Determine the [x, y] coordinate at the center of the cell enclosing the given text.  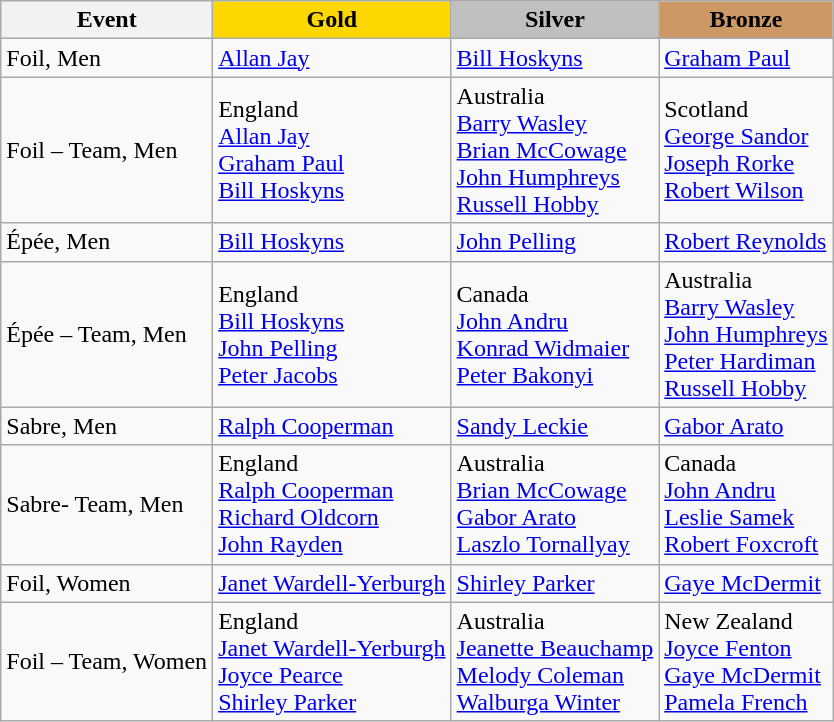
Australia Barry WasleyBrian McCowageJohn HumphreysRussell Hobby [555, 150]
Foil, Men [107, 58]
Bronze [746, 20]
Australia Jeanette BeauchampMelody ColemanWalburga Winter [555, 662]
Australia Brian McCowageGabor AratoLaszlo Tornallyay [555, 504]
England Bill HoskynsJohn PellingPeter Jacobs [332, 334]
Event [107, 20]
England Allan JayGraham PaulBill Hoskyns [332, 150]
Gold [332, 20]
Ralph Cooperman [332, 426]
Scotland George SandorJoseph RorkeRobert Wilson [746, 150]
Épée – Team, Men [107, 334]
Canada John AndruLeslie SamekRobert Foxcroft [746, 504]
Sabre, Men [107, 426]
John Pelling [555, 242]
Australia Barry WasleyJohn HumphreysPeter HardimanRussell Hobby [746, 334]
Sandy Leckie [555, 426]
Gabor Arato [746, 426]
England Ralph CoopermanRichard OldcornJohn Rayden [332, 504]
Épée, Men [107, 242]
New Zealand Joyce FentonGaye McDermitPamela French [746, 662]
Foil – Team, Women [107, 662]
Sabre- Team, Men [107, 504]
Canada John AndruKonrad WidmaierPeter Bakonyi [555, 334]
Foil – Team, Men [107, 150]
Silver [555, 20]
Foil, Women [107, 583]
Allan Jay [332, 58]
Janet Wardell-Yerburgh [332, 583]
Robert Reynolds [746, 242]
Graham Paul [746, 58]
England Janet Wardell-YerburghJoyce PearceShirley Parker [332, 662]
Shirley Parker [555, 583]
Gaye McDermit [746, 583]
